For the text-containing cell, return its midpoint in (x, y) coordinate format. 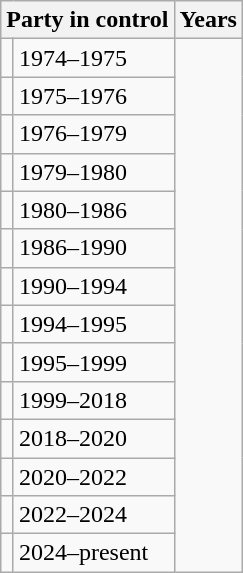
1979–1980 (94, 172)
1999–2018 (94, 400)
1986–1990 (94, 248)
2024–present (94, 553)
Years (208, 20)
2020–2022 (94, 477)
1974–1975 (94, 58)
1975–1976 (94, 96)
1990–1994 (94, 286)
2022–2024 (94, 515)
1980–1986 (94, 210)
1994–1995 (94, 324)
1976–1979 (94, 134)
2018–2020 (94, 438)
Party in control (88, 20)
1995–1999 (94, 362)
